Find where the given text appears and provide that cell's center as [X, Y] coordinate. 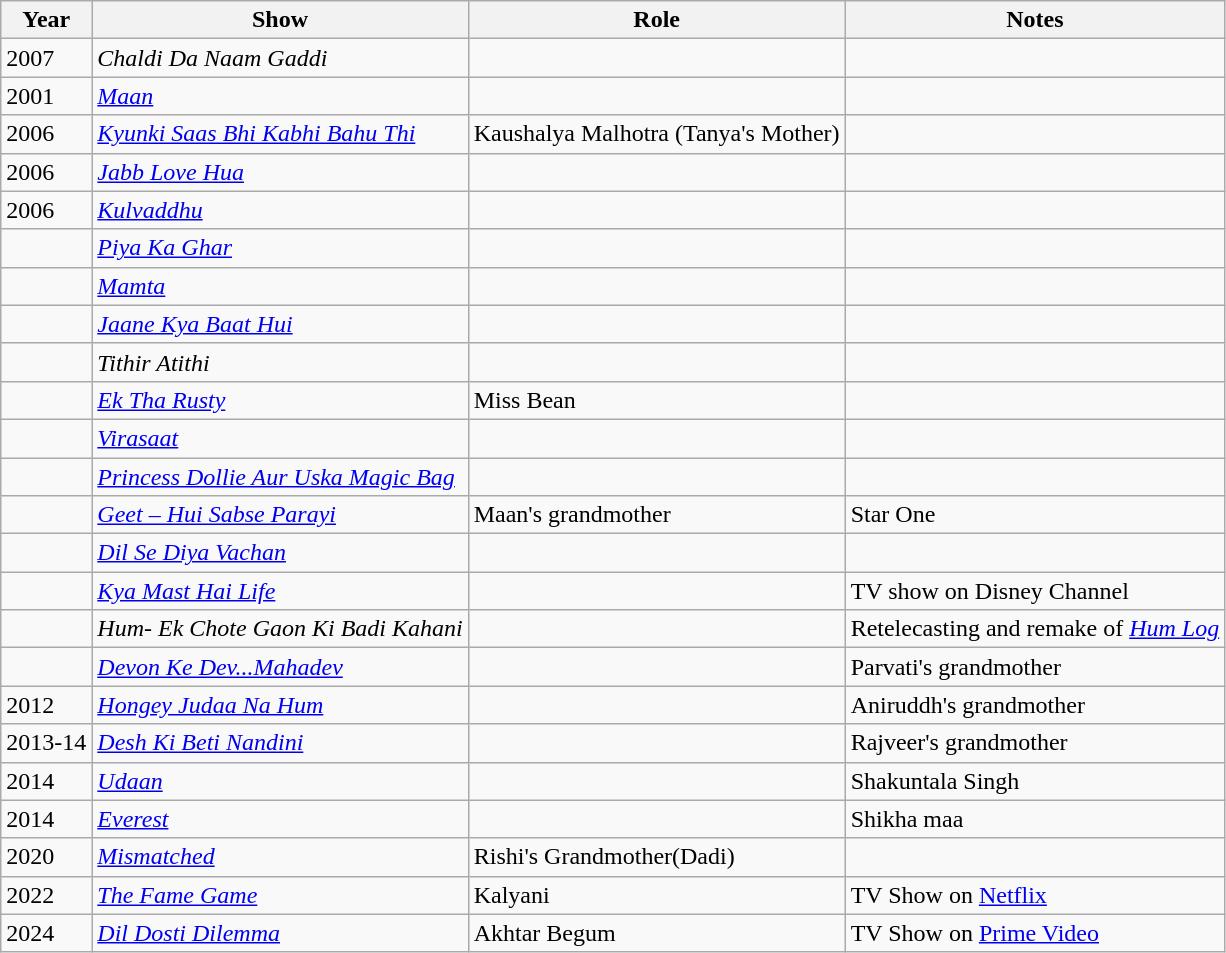
The Fame Game [280, 895]
2007 [46, 58]
Princess Dollie Aur Uska Magic Bag [280, 477]
TV show on Disney Channel [1035, 591]
2013-14 [46, 743]
Kyunki Saas Bhi Kabhi Bahu Thi [280, 134]
Tithir Atithi [280, 362]
Udaan [280, 781]
Hongey Judaa Na Hum [280, 705]
Notes [1035, 20]
Maan [280, 96]
Mamta [280, 286]
Kya Mast Hai Life [280, 591]
Jaane Kya Baat Hui [280, 324]
2024 [46, 933]
Rishi's Grandmother(Dadi) [656, 857]
Kalyani [656, 895]
Star One [1035, 515]
Aniruddh's grandmother [1035, 705]
2022 [46, 895]
Dil Se Diya Vachan [280, 553]
Dil Dosti Dilemma [280, 933]
2001 [46, 96]
Kulvaddhu [280, 210]
Akhtar Begum [656, 933]
Ek Tha Rusty [280, 400]
2020 [46, 857]
Retelecasting and remake of Hum Log [1035, 629]
Chaldi Da Naam Gaddi [280, 58]
Year [46, 20]
Role [656, 20]
Devon Ke Dev...Mahadev [280, 667]
Geet – Hui Sabse Parayi [280, 515]
Miss Bean [656, 400]
TV Show on Prime Video [1035, 933]
Jabb Love Hua [280, 172]
TV Show on Netflix [1035, 895]
Kaushalya Malhotra (Tanya's Mother) [656, 134]
Piya Ka Ghar [280, 248]
Shakuntala Singh [1035, 781]
Virasaat [280, 438]
Rajveer's grandmother [1035, 743]
Hum- Ek Chote Gaon Ki Badi Kahani [280, 629]
Shikha maa [1035, 819]
Maan's grandmother [656, 515]
Everest [280, 819]
Mismatched [280, 857]
Desh Ki Beti Nandini [280, 743]
Parvati's grandmother [1035, 667]
2012 [46, 705]
Show [280, 20]
